Output the [X, Y] coordinate of the center of the cell containing the given text.  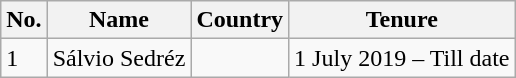
1 [24, 58]
Sálvio Sedréz [119, 58]
1 July 2019 – Till date [402, 58]
Tenure [402, 20]
Country [240, 20]
No. [24, 20]
Name [119, 20]
